Return the [X, Y] coordinate for the center point of the cell that contains the specified text.  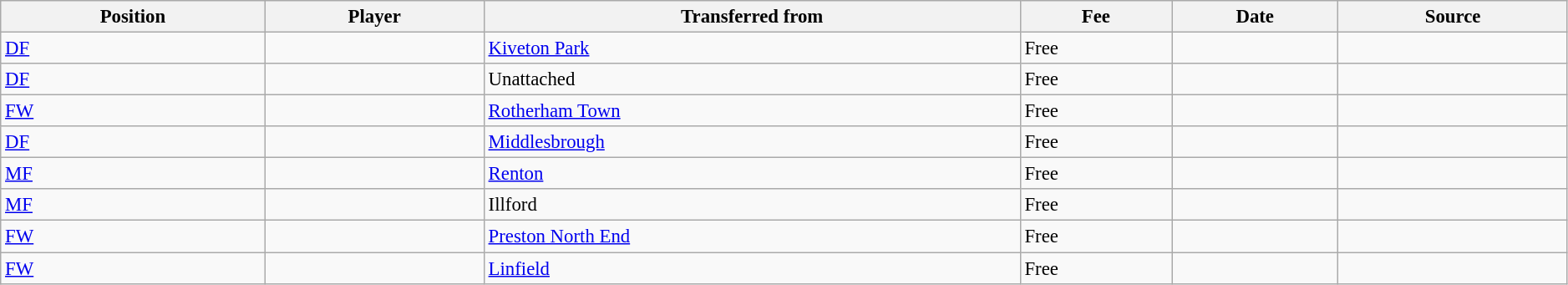
Middlesbrough [752, 142]
Rotherham Town [752, 111]
Transferred from [752, 17]
Renton [752, 174]
Source [1453, 17]
Unattached [752, 79]
Fee [1096, 17]
Player [374, 17]
Preston North End [752, 237]
Linfield [752, 268]
Position [133, 17]
Date [1255, 17]
Illford [752, 205]
Kiveton Park [752, 48]
